Scan for the cell matching the given text and deliver its [X, Y] coordinate at center. 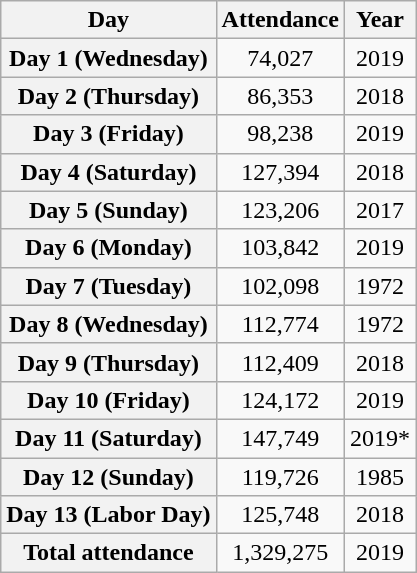
2019* [380, 438]
Total attendance [108, 553]
Day 5 (Sunday) [108, 210]
Day 4 (Saturday) [108, 172]
2017 [380, 210]
98,238 [280, 134]
Day 2 (Thursday) [108, 96]
112,774 [280, 324]
Day 12 (Sunday) [108, 477]
Attendance [280, 20]
123,206 [280, 210]
147,749 [280, 438]
Year [380, 20]
1,329,275 [280, 553]
Day 1 (Wednesday) [108, 58]
Day [108, 20]
Day 9 (Thursday) [108, 362]
Day 10 (Friday) [108, 400]
Day 3 (Friday) [108, 134]
125,748 [280, 515]
112,409 [280, 362]
127,394 [280, 172]
Day 7 (Tuesday) [108, 286]
1985 [380, 477]
74,027 [280, 58]
103,842 [280, 248]
86,353 [280, 96]
Day 6 (Monday) [108, 248]
124,172 [280, 400]
Day 11 (Saturday) [108, 438]
119,726 [280, 477]
Day 8 (Wednesday) [108, 324]
Day 13 (Labor Day) [108, 515]
102,098 [280, 286]
